Provide the [x, y] coordinate of the cell's center where the given text is located.  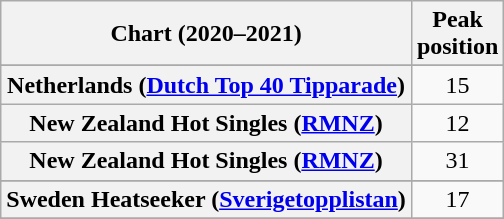
Netherlands (Dutch Top 40 Tipparade) [206, 85]
Chart (2020–2021) [206, 34]
15 [457, 85]
Peakposition [457, 34]
17 [457, 199]
Sweden Heatseeker (Sverigetopplistan) [206, 199]
12 [457, 123]
31 [457, 161]
